Find where the given text appears and provide that cell's center as [X, Y] coordinate. 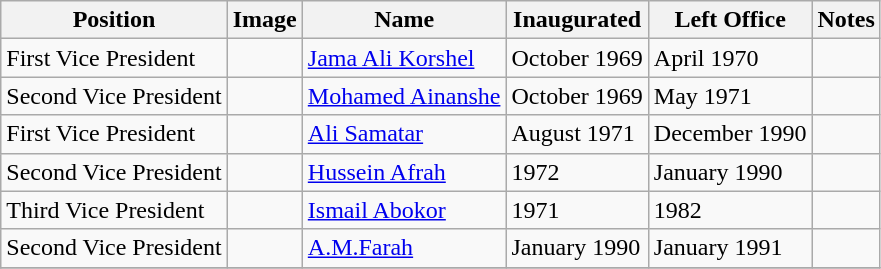
December 1990 [730, 134]
Image [264, 20]
August 1971 [577, 134]
Position [114, 20]
1982 [730, 210]
May 1971 [730, 96]
January 1991 [730, 248]
Jama Ali Korshel [404, 58]
1971 [577, 210]
Notes [846, 20]
Hussein Afrah [404, 172]
April 1970 [730, 58]
Ismail Abokor [404, 210]
Inaugurated [577, 20]
Left Office [730, 20]
Ali Samatar [404, 134]
1972 [577, 172]
Name [404, 20]
Mohamed Ainanshe [404, 96]
Third Vice President [114, 210]
A.M.Farah [404, 248]
